Scan for the cell matching the given text and deliver its (x, y) coordinate at center. 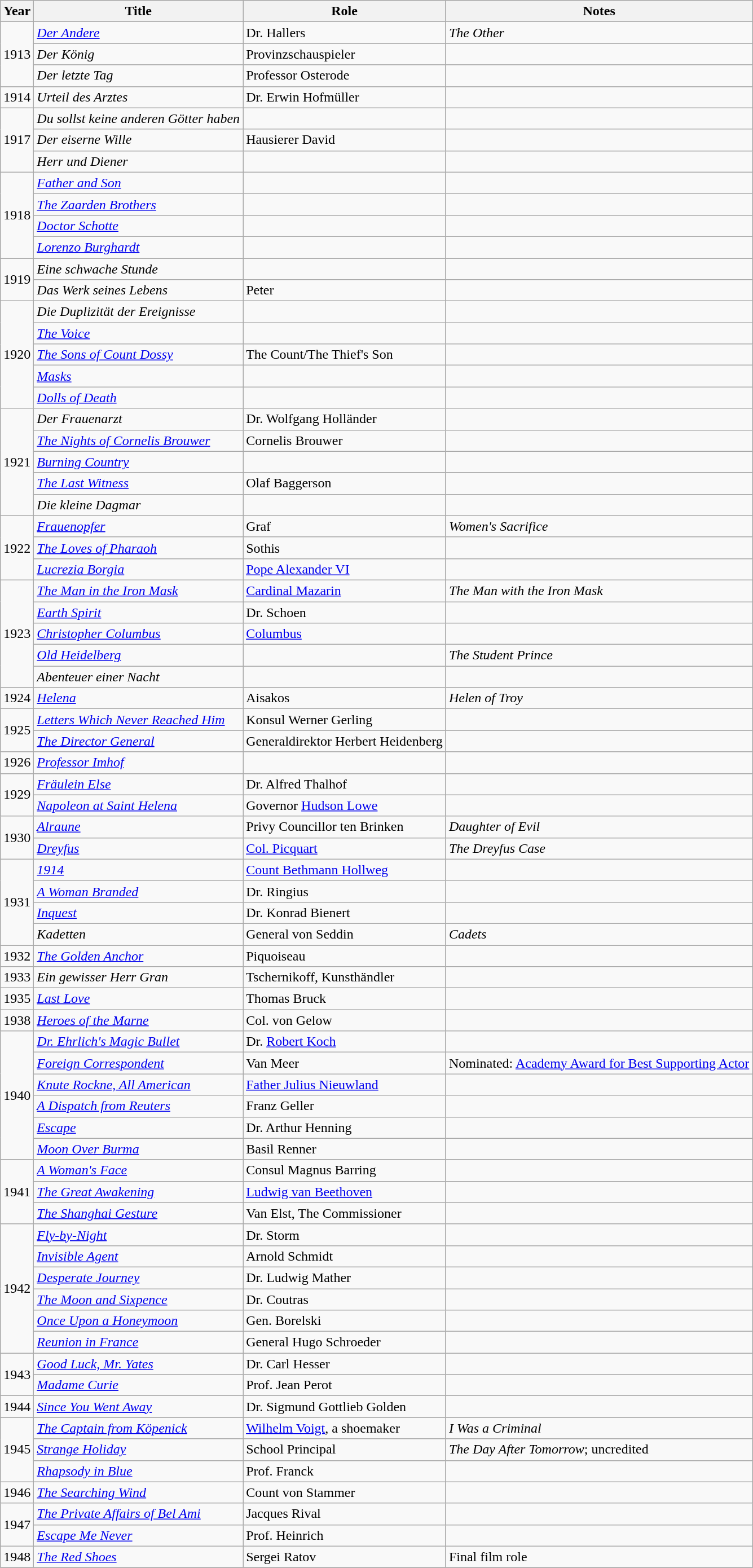
1942 (17, 1288)
Madame Curie (139, 1385)
Escape (139, 1127)
1943 (17, 1375)
The Director General (139, 741)
Van Meer (345, 1063)
A Woman Branded (139, 891)
Strange Holiday (139, 1450)
1917 (17, 140)
Tschernikoff, Kunsthändler (345, 977)
Rhapsody in Blue (139, 1471)
School Principal (345, 1450)
The Sons of Count Dossy (139, 355)
Konsul Werner Gerling (345, 720)
Notes (599, 11)
Herr und Diener (139, 161)
The Dreyfus Case (599, 848)
Dreyfus (139, 848)
Professor Imhof (139, 763)
The Red Shoes (139, 1557)
Title (139, 11)
Fräulein Else (139, 784)
Jacques Rival (345, 1514)
Sergei Ratov (345, 1557)
The Captain from Köpenick (139, 1428)
Du sollst keine anderen Götter haben (139, 118)
Count Bethmann Hollweg (345, 870)
Dr. Erwin Hofmüller (345, 97)
Aisakos (345, 698)
Arnold Schmidt (345, 1256)
Ein gewisser Herr Gran (139, 977)
Dr. Schoen (345, 612)
Dr. Coutras (345, 1299)
1925 (17, 730)
Der Andere (139, 33)
1922 (17, 548)
1932 (17, 956)
Urteil des Arztes (139, 97)
Dr. Carl Hesser (345, 1364)
Der eiserne Wille (139, 140)
Prof. Heinrich (345, 1535)
Invisible Agent (139, 1256)
1921 (17, 462)
The Zaarden Brothers (139, 204)
The Moon and Sixpence (139, 1299)
1947 (17, 1525)
1933 (17, 977)
Thomas Bruck (345, 999)
Kadetten (139, 934)
The Student Prince (599, 655)
Dolls of Death (139, 398)
1926 (17, 763)
Prof. Franck (345, 1471)
I Was a Criminal (599, 1428)
Moon Over Burma (139, 1149)
Generaldirektor Herbert Heidenberg (345, 741)
Role (345, 11)
Father Julius Nieuwland (345, 1085)
Dr. Alfred Thalhof (345, 784)
Daughter of Evil (599, 827)
Der letzte Tag (139, 76)
Last Love (139, 999)
The Nights of Cornelis Brouwer (139, 441)
Professor Osterode (345, 76)
Since You Went Away (139, 1407)
Count von Stammer (345, 1492)
Gen. Borelski (345, 1321)
Frauenopfer (139, 526)
Provinzschauspieler (345, 54)
Dr. Ehrlich's Magic Bullet (139, 1042)
Privy Councillor ten Brinken (345, 827)
Helen of Troy (599, 698)
1919 (17, 280)
Father and Son (139, 183)
The Voice (139, 333)
Year (17, 11)
Old Heidelberg (139, 655)
1941 (17, 1192)
Dr. Hallers (345, 33)
The Searching Wind (139, 1492)
Die kleine Dagmar (139, 505)
Cardinal Mazarin (345, 591)
General Hugo Schroeder (345, 1342)
The Man in the Iron Mask (139, 591)
Lucrezia Borgia (139, 569)
Der König (139, 54)
The Shanghai Gesture (139, 1213)
Pope Alexander VI (345, 569)
Dr. Sigmund Gottlieb Golden (345, 1407)
Peter (345, 290)
1948 (17, 1557)
Reunion in France (139, 1342)
Dr. Robert Koch (345, 1042)
The Last Witness (139, 483)
General von Seddin (345, 934)
1940 (17, 1095)
Olaf Baggerson (345, 483)
Once Upon a Honeymoon (139, 1321)
1923 (17, 633)
1944 (17, 1407)
The Day After Tomorrow; uncredited (599, 1450)
Dr. Ludwig Mather (345, 1278)
Van Elst, The Commissioner (345, 1213)
Masks (139, 376)
Franz Geller (345, 1106)
Hausierer David (345, 140)
Die Duplizität der Ereignisse (139, 312)
Desperate Journey (139, 1278)
Dr. Storm (345, 1235)
Piquoiseau (345, 956)
1946 (17, 1492)
1924 (17, 698)
Foreign Correspondent (139, 1063)
Fly-by-Night (139, 1235)
Das Werk seines Lebens (139, 290)
Alraune (139, 827)
Eine schwache Stunde (139, 269)
1918 (17, 215)
1930 (17, 838)
Wilhelm Voigt, a shoemaker (345, 1428)
1945 (17, 1450)
Prof. Jean Perot (345, 1385)
1929 (17, 795)
The Count/The Thief's Son (345, 355)
Nominated: Academy Award for Best Supporting Actor (599, 1063)
Dr. Konrad Bienert (345, 913)
Sothis (345, 548)
Women's Sacrifice (599, 526)
Col. von Gelow (345, 1020)
The Loves of Pharaoh (139, 548)
Basil Renner (345, 1149)
Lorenzo Burghardt (139, 247)
A Dispatch from Reuters (139, 1106)
1935 (17, 999)
Dr. Wolfgang Holländer (345, 419)
Doctor Schotte (139, 226)
Consul Magnus Barring (345, 1170)
Inquest (139, 913)
Heroes of the Marne (139, 1020)
Graf (345, 526)
Knute Rockne, All American (139, 1085)
Final film role (599, 1557)
Earth Spirit (139, 612)
1913 (17, 54)
Letters Which Never Reached Him (139, 720)
1920 (17, 355)
Good Luck, Mr. Yates (139, 1364)
The Golden Anchor (139, 956)
Columbus (345, 634)
Dr. Ringius (345, 891)
Cadets (599, 934)
The Other (599, 33)
Cornelis Brouwer (345, 441)
Dr. Arthur Henning (345, 1127)
Burning Country (139, 462)
The Great Awakening (139, 1192)
Napoleon at Saint Helena (139, 805)
Christopher Columbus (139, 634)
The Man with the Iron Mask (599, 591)
1938 (17, 1020)
Ludwig van Beethoven (345, 1192)
Governor Hudson Lowe (345, 805)
Abenteuer einer Nacht (139, 677)
Col. Picquart (345, 848)
Der Frauenarzt (139, 419)
The Private Affairs of Bel Ami (139, 1514)
A Woman's Face (139, 1170)
1931 (17, 902)
Escape Me Never (139, 1535)
Helena (139, 698)
